Identify which cell holds the provided text, then report its [x, y] central coordinate. 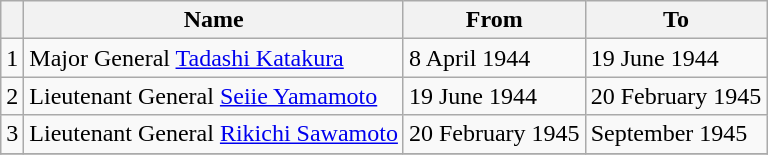
Major General Tadashi Katakura [214, 58]
Name [214, 20]
From [494, 20]
Lieutenant General Rikichi Sawamoto [214, 134]
1 [12, 58]
September 1945 [676, 134]
8 April 1944 [494, 58]
To [676, 20]
Lieutenant General Seiie Yamamoto [214, 96]
2 [12, 96]
3 [12, 134]
